Identify which cell holds the provided text, then report its (x, y) central coordinate. 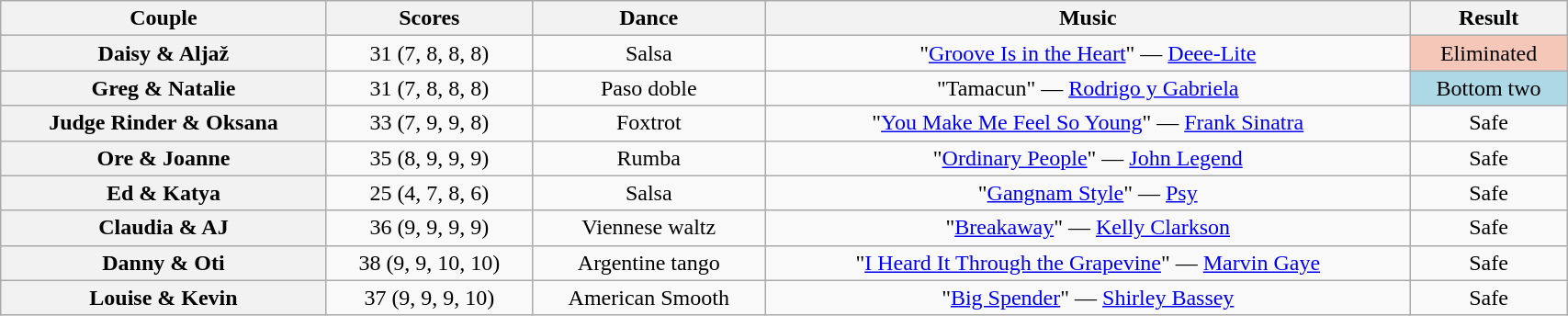
Foxtrot (649, 123)
Ore & Joanne (164, 158)
Music (1088, 18)
Eliminated (1489, 53)
Judge Rinder & Oksana (164, 123)
Claudia & AJ (164, 228)
Louise & Kevin (164, 298)
"You Make Me Feel So Young" — Frank Sinatra (1088, 123)
36 (9, 9, 9, 9) (429, 228)
"Ordinary People" — John Legend (1088, 158)
"Groove Is in the Heart" — Deee-Lite (1088, 53)
33 (7, 9, 9, 8) (429, 123)
Scores (429, 18)
25 (4, 7, 8, 6) (429, 193)
Greg & Natalie (164, 88)
"I Heard It Through the Grapevine" — Marvin Gaye (1088, 263)
"Tamacun" — Rodrigo y Gabriela (1088, 88)
Dance (649, 18)
Bottom two (1489, 88)
Ed & Katya (164, 193)
Couple (164, 18)
37 (9, 9, 9, 10) (429, 298)
American Smooth (649, 298)
Danny & Oti (164, 263)
38 (9, 9, 10, 10) (429, 263)
Result (1489, 18)
Rumba (649, 158)
"Breakaway" — Kelly Clarkson (1088, 228)
35 (8, 9, 9, 9) (429, 158)
Argentine tango (649, 263)
Viennese waltz (649, 228)
"Big Spender" — Shirley Bassey (1088, 298)
Paso doble (649, 88)
Daisy & Aljaž (164, 53)
"Gangnam Style" — Psy (1088, 193)
